Extract the [X, Y] coordinate from the center of the cell holding the provided text.  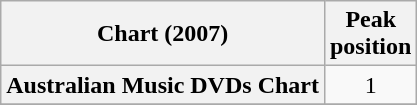
Chart (2007) [163, 34]
Peakposition [370, 34]
Australian Music DVDs Chart [163, 85]
1 [370, 85]
